Provide the (X, Y) coordinate of the cell's center where the given text is located.  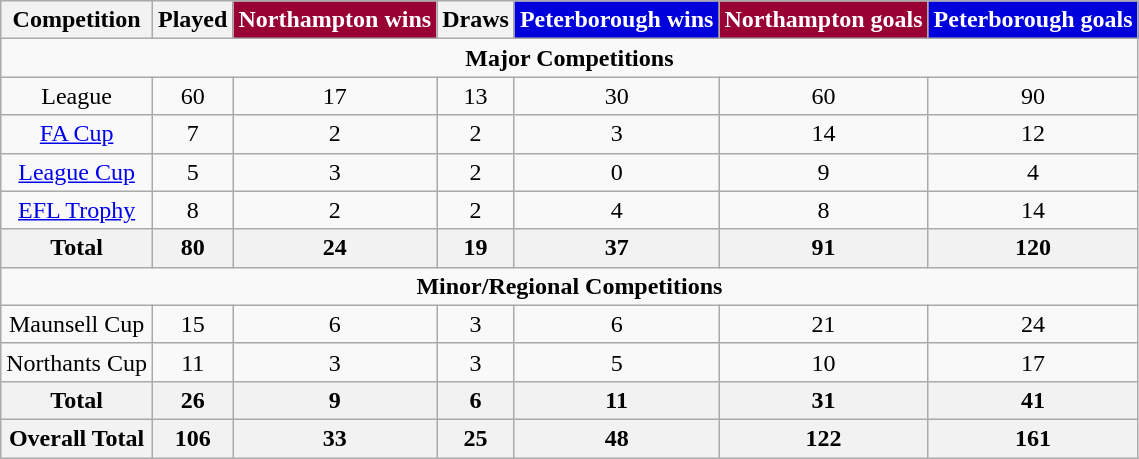
Northampton goals (824, 20)
25 (476, 438)
League (77, 96)
120 (1033, 248)
106 (192, 438)
30 (616, 96)
80 (192, 248)
10 (824, 362)
Draws (476, 20)
League Cup (77, 172)
Played (192, 20)
37 (616, 248)
161 (1033, 438)
122 (824, 438)
19 (476, 248)
90 (1033, 96)
Maunsell Cup (77, 324)
Northants Cup (77, 362)
12 (1033, 134)
Major Competitions (570, 58)
Competition (77, 20)
41 (1033, 400)
Overall Total (77, 438)
48 (616, 438)
EFL Trophy (77, 210)
15 (192, 324)
26 (192, 400)
21 (824, 324)
31 (824, 400)
Minor/Regional Competitions (570, 286)
FA Cup (77, 134)
Peterborough goals (1033, 20)
Peterborough wins (616, 20)
13 (476, 96)
91 (824, 248)
0 (616, 172)
Northampton wins (335, 20)
7 (192, 134)
33 (335, 438)
